Locate the cell with the specified text and output its [x, y] center coordinate. 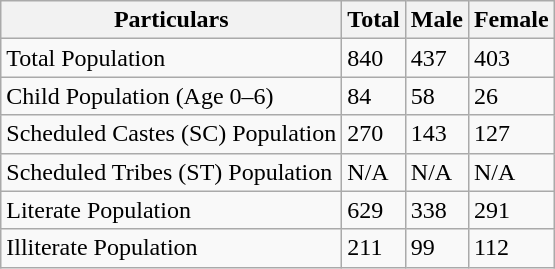
291 [511, 210]
840 [374, 58]
211 [374, 248]
Particulars [172, 20]
Total Population [172, 58]
Literate Population [172, 210]
84 [374, 96]
Male [436, 20]
Scheduled Castes (SC) Population [172, 134]
127 [511, 134]
143 [436, 134]
Child Population (Age 0–6) [172, 96]
Illiterate Population [172, 248]
58 [436, 96]
Total [374, 20]
403 [511, 58]
26 [511, 96]
Female [511, 20]
338 [436, 210]
Scheduled Tribes (ST) Population [172, 172]
437 [436, 58]
270 [374, 134]
629 [374, 210]
99 [436, 248]
112 [511, 248]
